Search for the cell housing the specified text and yield its (x, y) center coordinate. 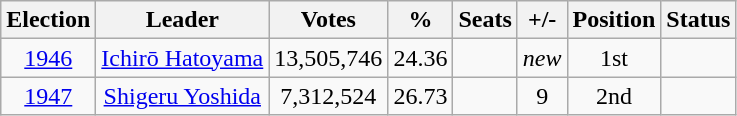
new (542, 58)
1st (614, 58)
2nd (614, 96)
Status (698, 20)
24.36 (420, 58)
7,312,524 (328, 96)
9 (542, 96)
13,505,746 (328, 58)
+/- (542, 20)
Votes (328, 20)
1947 (48, 96)
Ichirō Hatoyama (182, 58)
% (420, 20)
Election (48, 20)
Seats (485, 20)
26.73 (420, 96)
Shigeru Yoshida (182, 96)
Leader (182, 20)
Position (614, 20)
1946 (48, 58)
